Provide the [X, Y] coordinate of the cell's center where the given text is located.  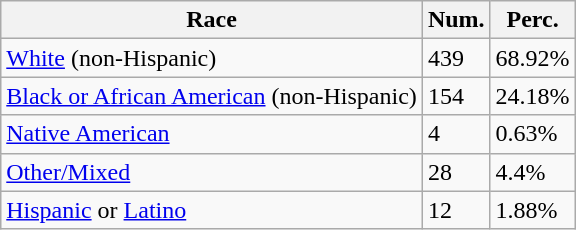
Black or African American (non-Hispanic) [212, 96]
Hispanic or Latino [212, 210]
0.63% [532, 134]
Native American [212, 134]
Perc. [532, 20]
White (non-Hispanic) [212, 58]
Num. [456, 20]
4.4% [532, 172]
24.18% [532, 96]
Other/Mixed [212, 172]
1.88% [532, 210]
28 [456, 172]
439 [456, 58]
12 [456, 210]
Race [212, 20]
68.92% [532, 58]
154 [456, 96]
4 [456, 134]
